Search for the cell housing the specified text and yield its (X, Y) center coordinate. 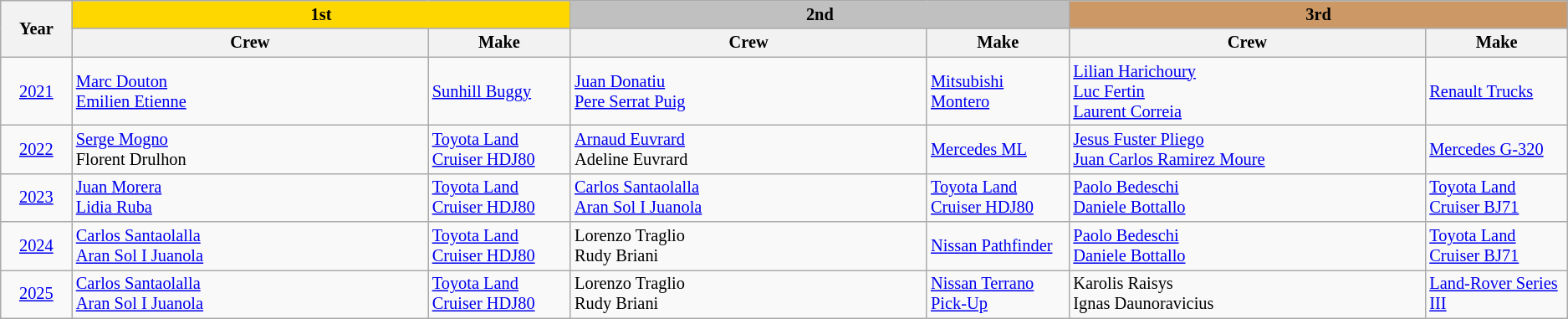
2nd (820, 14)
2023 (37, 198)
2024 (37, 246)
Mercedes G-320 (1496, 149)
Sunhill Buggy (499, 91)
Year (37, 28)
Karolis Raisys Ignas Daunoravicius (1247, 294)
2021 (37, 91)
Renault Trucks (1496, 91)
Nissan Terrano Pick-Up (998, 294)
Mitsubishi Montero (998, 91)
Jesus Fuster Pliego Juan Carlos Ramirez Moure (1247, 149)
1st (321, 14)
Marc Douton Emilien Etienne (250, 91)
Arnaud Euvrard Adeline Euvrard (748, 149)
Mercedes ML (998, 149)
Juan Morera Lidia Ruba (250, 198)
2025 (37, 294)
Nissan Pathfinder (998, 246)
Land-Rover Series III (1496, 294)
Juan Donatiu Pere Serrat Puig (748, 91)
3rd (1318, 14)
2022 (37, 149)
Lilian Harichoury Luc Fertin Laurent Correia (1247, 91)
Serge Mogno Florent Drulhon (250, 149)
